Pinpoint the cell where the given text exists, returning its [X, Y] midpoint coordinate. 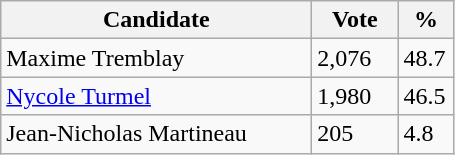
Jean-Nicholas Martineau [156, 134]
2,076 [355, 58]
48.7 [426, 58]
1,980 [355, 96]
Vote [355, 20]
4.8 [426, 134]
46.5 [426, 96]
Maxime Tremblay [156, 58]
Candidate [156, 20]
205 [355, 134]
% [426, 20]
Nycole Turmel [156, 96]
